Locate the cell with the specified text and output its [X, Y] center coordinate. 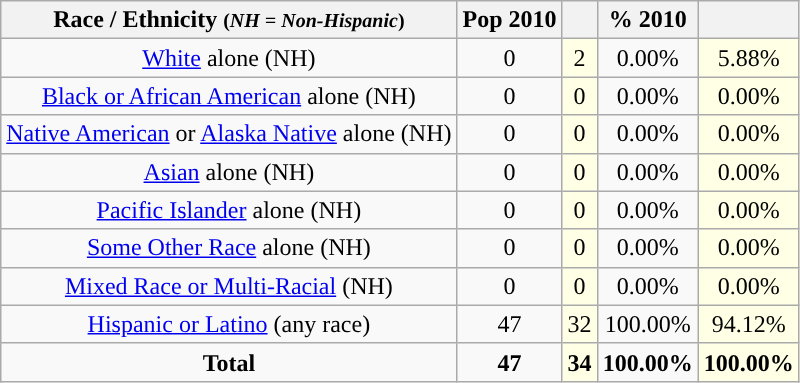
Pacific Islander alone (NH) [229, 210]
Pop 2010 [510, 20]
94.12% [748, 324]
34 [580, 362]
Mixed Race or Multi-Racial (NH) [229, 286]
White alone (NH) [229, 58]
Asian alone (NH) [229, 172]
% 2010 [648, 20]
32 [580, 324]
2 [580, 58]
Black or African American alone (NH) [229, 96]
Some Other Race alone (NH) [229, 248]
Total [229, 362]
Race / Ethnicity (NH = Non-Hispanic) [229, 20]
Native American or Alaska Native alone (NH) [229, 134]
5.88% [748, 58]
Hispanic or Latino (any race) [229, 324]
